Return the (x, y) coordinate for the center point of the cell that contains the specified text.  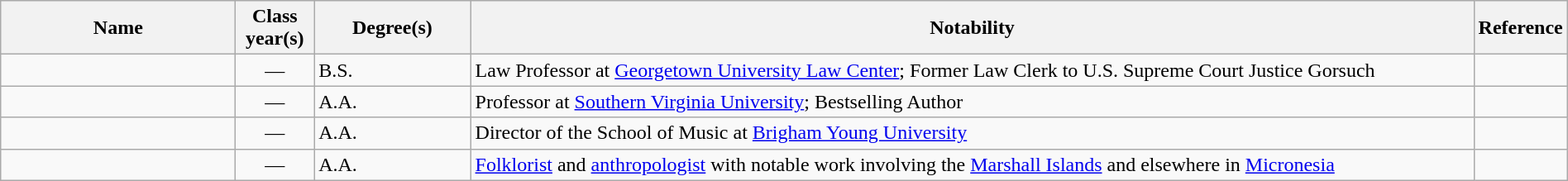
Professor at Southern Virginia University; Bestselling Author (973, 102)
Law Professor at Georgetown University Law Center; Former Law Clerk to U.S. Supreme Court Justice Gorsuch (973, 70)
Notability (973, 28)
Class year(s) (275, 28)
Name (118, 28)
Folklorist and anthropologist with notable work involving the Marshall Islands and elsewhere in Micronesia (973, 164)
Degree(s) (392, 28)
Director of the School of Music at Brigham Young University (973, 133)
B.S. (392, 70)
Reference (1520, 28)
